Provide the [x, y] coordinate of the cell's center where the given text is located.  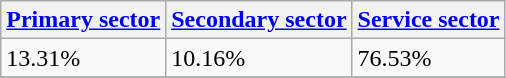
Primary sector [84, 20]
10.16% [259, 58]
Secondary sector [259, 20]
Service sector [428, 20]
13.31% [84, 58]
76.53% [428, 58]
